Find where the given text appears and provide that cell's center as (X, Y) coordinate. 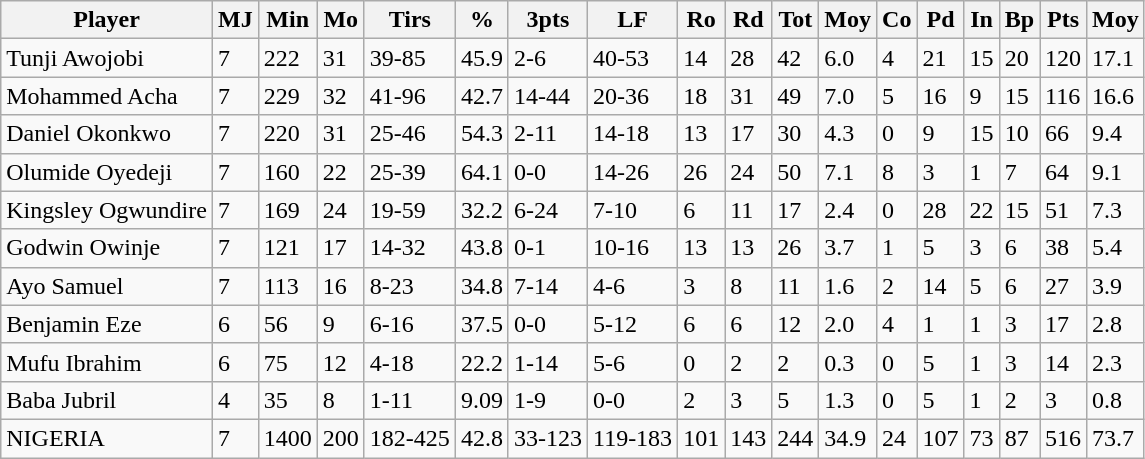
20 (1019, 58)
Olumide Oyedeji (107, 172)
220 (288, 134)
6-24 (548, 210)
2.3 (1116, 362)
14-18 (632, 134)
Mo (340, 20)
40-53 (632, 58)
33-123 (548, 438)
7-10 (632, 210)
75 (288, 362)
Pd (940, 20)
MJ (235, 20)
64 (1064, 172)
5.4 (1116, 248)
14-26 (632, 172)
49 (796, 96)
43.8 (482, 248)
10-16 (632, 248)
7.3 (1116, 210)
34.9 (848, 438)
10 (1019, 134)
1400 (288, 438)
2.4 (848, 210)
116 (1064, 96)
Tirs (410, 20)
182-425 (410, 438)
41-96 (410, 96)
Kingsley Ogwundire (107, 210)
107 (940, 438)
120 (1064, 58)
NIGERIA (107, 438)
Baba Jubril (107, 400)
25-39 (410, 172)
14-32 (410, 248)
3pts (548, 20)
1-9 (548, 400)
20-36 (632, 96)
21 (940, 58)
229 (288, 96)
Min (288, 20)
64.1 (482, 172)
143 (748, 438)
Bp (1019, 20)
In (982, 20)
121 (288, 248)
42.7 (482, 96)
244 (796, 438)
LF (632, 20)
73 (982, 438)
6-16 (410, 324)
39-85 (410, 58)
38 (1064, 248)
516 (1064, 438)
Mufu Ibrahim (107, 362)
87 (1019, 438)
16.6 (1116, 96)
2-11 (548, 134)
2-6 (548, 58)
51 (1064, 210)
42 (796, 58)
27 (1064, 286)
32 (340, 96)
Co (897, 20)
66 (1064, 134)
1-14 (548, 362)
8-23 (410, 286)
19-59 (410, 210)
18 (702, 96)
30 (796, 134)
37.5 (482, 324)
0.3 (848, 362)
% (482, 20)
3.7 (848, 248)
1.6 (848, 286)
101 (702, 438)
50 (796, 172)
169 (288, 210)
200 (340, 438)
222 (288, 58)
56 (288, 324)
Ayo Samuel (107, 286)
4-18 (410, 362)
45.9 (482, 58)
0.8 (1116, 400)
119-183 (632, 438)
22.2 (482, 362)
7-14 (548, 286)
42.8 (482, 438)
9.4 (1116, 134)
9.1 (1116, 172)
4.3 (848, 134)
4-6 (632, 286)
0-1 (548, 248)
Daniel Okonkwo (107, 134)
Tot (796, 20)
5-6 (632, 362)
7.1 (848, 172)
Rd (748, 20)
Tunji Awojobi (107, 58)
1.3 (848, 400)
3.9 (1116, 286)
113 (288, 286)
6.0 (848, 58)
7.0 (848, 96)
14-44 (548, 96)
1-11 (410, 400)
Pts (1064, 20)
54.3 (482, 134)
Player (107, 20)
17.1 (1116, 58)
Benjamin Eze (107, 324)
34.8 (482, 286)
5-12 (632, 324)
2.8 (1116, 324)
Ro (702, 20)
32.2 (482, 210)
73.7 (1116, 438)
2.0 (848, 324)
Mohammed Acha (107, 96)
160 (288, 172)
9.09 (482, 400)
25-46 (410, 134)
35 (288, 400)
Godwin Owinje (107, 248)
